Capture the cell that displays the provided text and extract its (x, y) central coordinate. 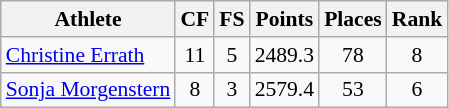
Christine Errath (88, 55)
FS (232, 19)
11 (194, 55)
2579.4 (284, 90)
5 (232, 55)
6 (418, 90)
Places (353, 19)
53 (353, 90)
CF (194, 19)
Athlete (88, 19)
2489.3 (284, 55)
Sonja Morgenstern (88, 90)
Rank (418, 19)
Points (284, 19)
78 (353, 55)
3 (232, 90)
